Determine the [X, Y] coordinate at the center of the cell enclosing the given text.  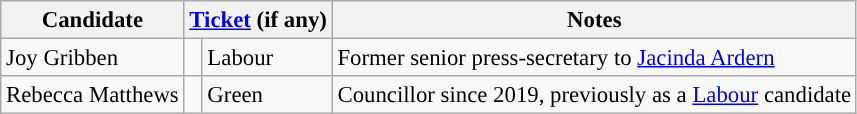
Ticket (if any) [258, 20]
Labour [267, 58]
Notes [594, 20]
Rebecca Matthews [92, 95]
Councillor since 2019, previously as a Labour candidate [594, 95]
Candidate [92, 20]
Joy Gribben [92, 58]
Former senior press-secretary to Jacinda Ardern [594, 58]
Green [267, 95]
